For the text-containing cell, return its midpoint in [X, Y] coordinate format. 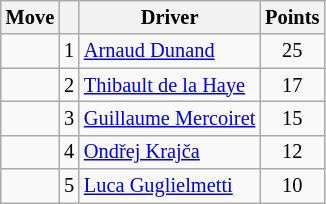
5 [69, 186]
Arnaud Dunand [170, 51]
15 [292, 118]
Driver [170, 17]
10 [292, 186]
Points [292, 17]
25 [292, 51]
17 [292, 85]
2 [69, 85]
12 [292, 152]
3 [69, 118]
Ondřej Krajča [170, 152]
4 [69, 152]
1 [69, 51]
Move [30, 17]
Guillaume Mercoiret [170, 118]
Luca Guglielmetti [170, 186]
Thibault de la Haye [170, 85]
